Identify which cell holds the provided text, then report its [x, y] central coordinate. 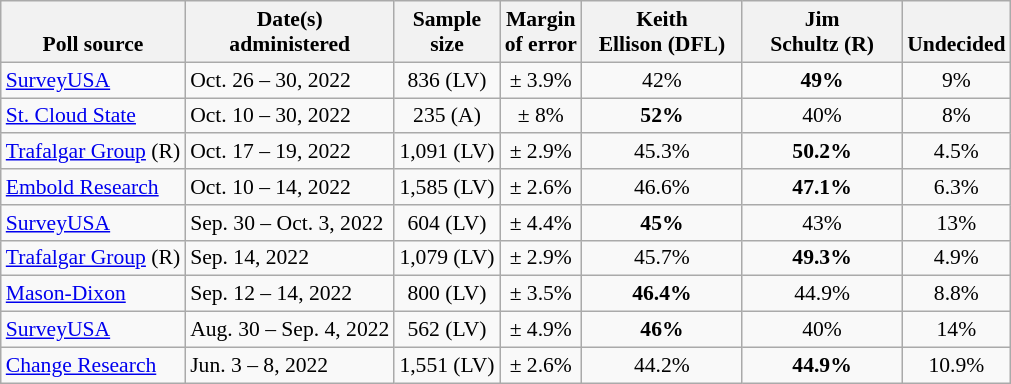
Change Research [93, 365]
Mason-Dixon [93, 294]
1,551 (LV) [446, 365]
562 (LV) [446, 330]
49% [822, 80]
42% [662, 80]
Sep. 14, 2022 [290, 258]
8.8% [956, 294]
235 (A) [446, 116]
47.1% [822, 187]
Samplesize [446, 32]
Jun. 3 – 8, 2022 [290, 365]
Sep. 30 – Oct. 3, 2022 [290, 223]
Sep. 12 – 14, 2022 [290, 294]
46.4% [662, 294]
45.3% [662, 152]
50.2% [822, 152]
± 3.5% [541, 294]
± 4.4% [541, 223]
800 (LV) [446, 294]
13% [956, 223]
43% [822, 223]
52% [662, 116]
45% [662, 223]
604 (LV) [446, 223]
4.9% [956, 258]
836 (LV) [446, 80]
± 8% [541, 116]
± 4.9% [541, 330]
± 3.9% [541, 80]
Oct. 26 – 30, 2022 [290, 80]
Aug. 30 – Sep. 4, 2022 [290, 330]
Oct. 10 – 14, 2022 [290, 187]
Date(s)administered [290, 32]
6.3% [956, 187]
Oct. 17 – 19, 2022 [290, 152]
1,585 (LV) [446, 187]
Embold Research [93, 187]
St. Cloud State [93, 116]
14% [956, 330]
10.9% [956, 365]
KeithEllison (DFL) [662, 32]
45.7% [662, 258]
9% [956, 80]
46% [662, 330]
Poll source [93, 32]
46.6% [662, 187]
Oct. 10 – 30, 2022 [290, 116]
49.3% [822, 258]
Marginof error [541, 32]
1,079 (LV) [446, 258]
4.5% [956, 152]
Undecided [956, 32]
8% [956, 116]
44.2% [662, 365]
JimSchultz (R) [822, 32]
1,091 (LV) [446, 152]
